Return the [X, Y] coordinate for the center point of the cell that contains the specified text.  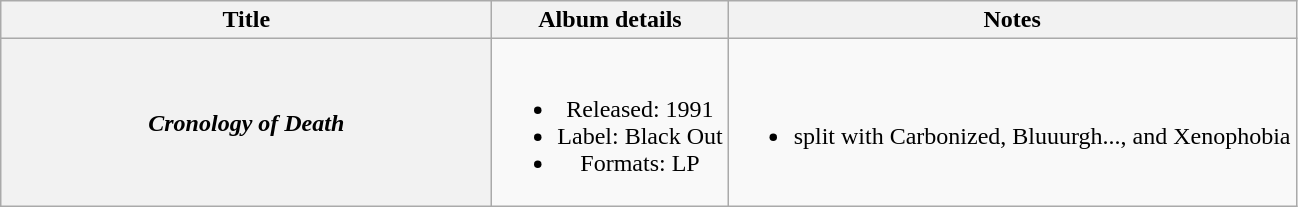
Cronology of Death [246, 122]
Released: 1991Label: Black OutFormats: LP [610, 122]
Title [246, 20]
Album details [610, 20]
split with Carbonized, Bluuurgh..., and Xenophobia [1012, 122]
Notes [1012, 20]
